Capture the cell that displays the provided text and extract its (x, y) central coordinate. 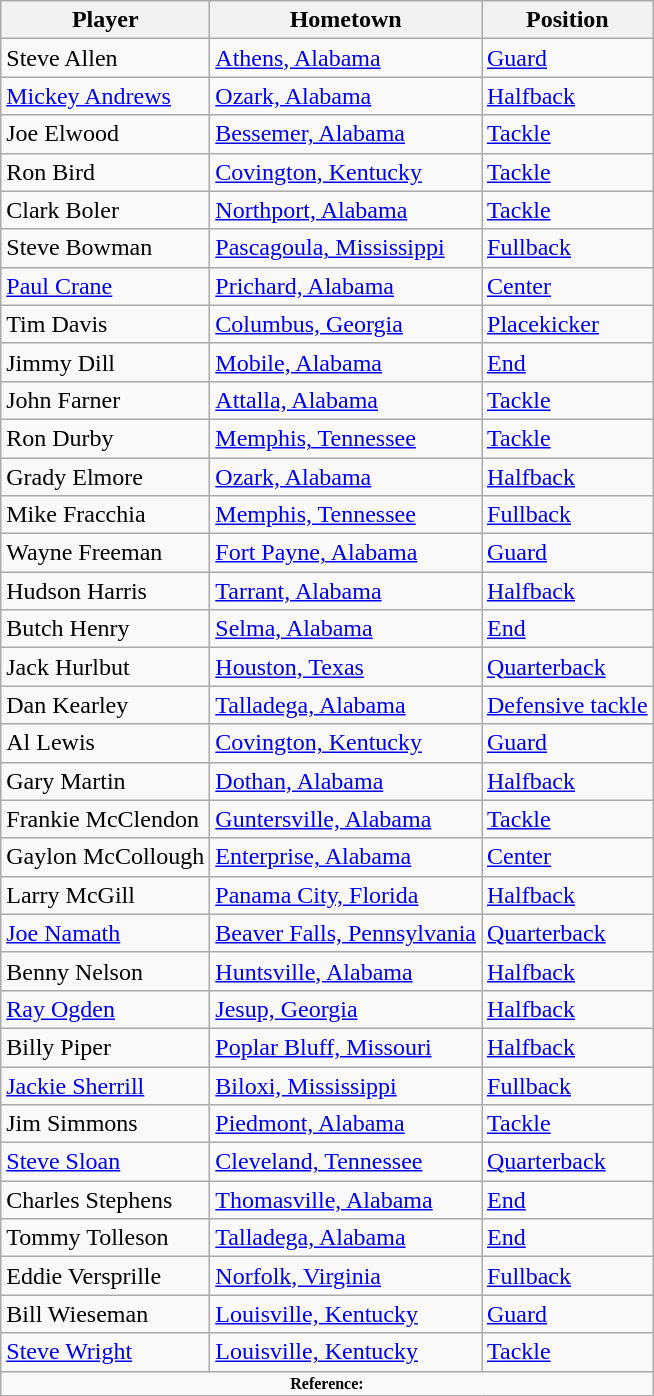
Joe Elwood (106, 134)
Placekicker (568, 324)
Clark Boler (106, 210)
Prichard, Alabama (346, 286)
Charles Stephens (106, 1200)
Jimmy Dill (106, 362)
Hudson Harris (106, 591)
Joe Namath (106, 933)
Tarrant, Alabama (346, 591)
Benny Nelson (106, 971)
Ron Durby (106, 438)
Player (106, 20)
Steve Bowman (106, 248)
Billy Piper (106, 1047)
Beaver Falls, Pennsylvania (346, 933)
Cleveland, Tennessee (346, 1162)
Pascagoula, Mississippi (346, 248)
Thomasville, Alabama (346, 1200)
Jack Hurlbut (106, 667)
Grady Elmore (106, 477)
Panama City, Florida (346, 895)
Mike Fracchia (106, 515)
Steve Wright (106, 1352)
Wayne Freeman (106, 553)
Huntsville, Alabama (346, 971)
Hometown (346, 20)
Poplar Bluff, Missouri (346, 1047)
Gary Martin (106, 781)
Ray Ogden (106, 1009)
Northport, Alabama (346, 210)
Bill Wieseman (106, 1314)
Larry McGill (106, 895)
Mickey Andrews (106, 96)
Defensive tackle (568, 705)
Reference: (327, 1383)
Fort Payne, Alabama (346, 553)
Piedmont, Alabama (346, 1124)
Mobile, Alabama (346, 362)
Dan Kearley (106, 705)
Houston, Texas (346, 667)
Bessemer, Alabama (346, 134)
Steve Sloan (106, 1162)
Eddie Versprille (106, 1276)
Columbus, Georgia (346, 324)
Butch Henry (106, 629)
Tommy Tolleson (106, 1238)
Selma, Alabama (346, 629)
Attalla, Alabama (346, 400)
Gaylon McCollough (106, 857)
Ron Bird (106, 172)
Position (568, 20)
Tim Davis (106, 324)
Frankie McClendon (106, 819)
Al Lewis (106, 743)
Enterprise, Alabama (346, 857)
Athens, Alabama (346, 58)
Steve Allen (106, 58)
Paul Crane (106, 286)
Biloxi, Mississippi (346, 1085)
Guntersville, Alabama (346, 819)
Jim Simmons (106, 1124)
John Farner (106, 400)
Norfolk, Virginia (346, 1276)
Jesup, Georgia (346, 1009)
Jackie Sherrill (106, 1085)
Dothan, Alabama (346, 781)
